Provide the [x, y] coordinate of the cell's center where the given text is located.  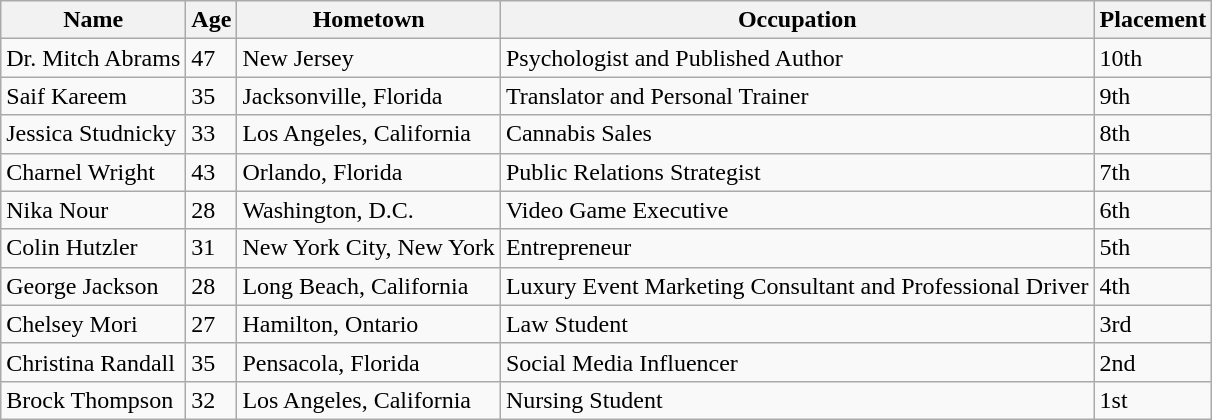
Orlando, Florida [369, 172]
New Jersey [369, 58]
Name [94, 20]
Cannabis Sales [797, 134]
6th [1153, 210]
Age [212, 20]
George Jackson [94, 286]
4th [1153, 286]
Jessica Studnicky [94, 134]
Charnel Wright [94, 172]
New York City, New York [369, 248]
Hometown [369, 20]
1st [1153, 400]
Law Student [797, 324]
27 [212, 324]
5th [1153, 248]
Entrepreneur [797, 248]
8th [1153, 134]
Psychologist and Published Author [797, 58]
Pensacola, Florida [369, 362]
Nika Nour [94, 210]
7th [1153, 172]
Social Media Influencer [797, 362]
Chelsey Mori [94, 324]
Nursing Student [797, 400]
2nd [1153, 362]
33 [212, 134]
3rd [1153, 324]
47 [212, 58]
Video Game Executive [797, 210]
Placement [1153, 20]
Public Relations Strategist [797, 172]
Hamilton, Ontario [369, 324]
Jacksonville, Florida [369, 96]
Occupation [797, 20]
Luxury Event Marketing Consultant and Professional Driver [797, 286]
10th [1153, 58]
Christina Randall [94, 362]
31 [212, 248]
Saif Kareem [94, 96]
Colin Hutzler [94, 248]
Translator and Personal Trainer [797, 96]
Washington, D.C. [369, 210]
32 [212, 400]
9th [1153, 96]
Brock Thompson [94, 400]
Long Beach, California [369, 286]
Dr. Mitch Abrams [94, 58]
43 [212, 172]
